Pinpoint the cell where the given text exists, returning its [x, y] midpoint coordinate. 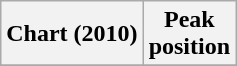
Chart (2010) [72, 34]
Peakposition [189, 34]
